From the cell containing the given text, extract its center point as (x, y) coordinate. 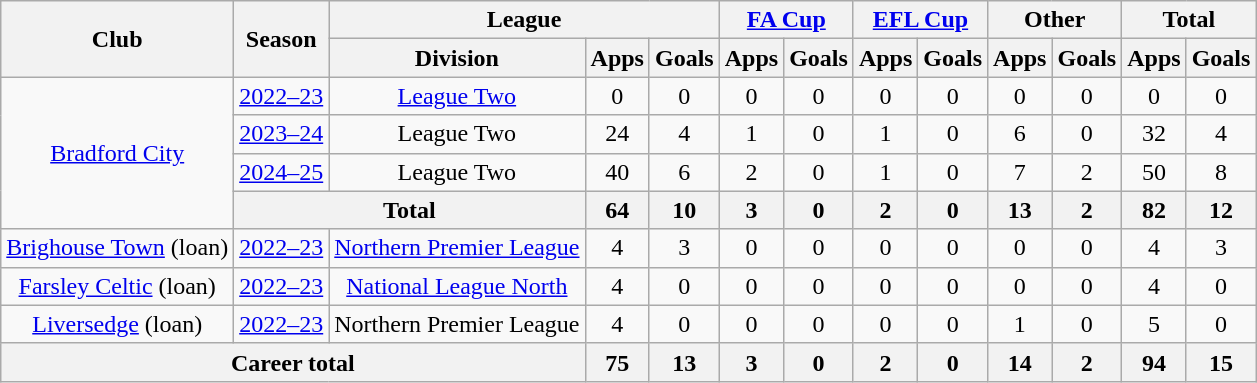
7 (1020, 172)
League (524, 20)
Bradford City (118, 153)
Liversedge (loan) (118, 324)
10 (684, 210)
5 (1154, 324)
82 (1154, 210)
94 (1154, 362)
FA Cup (786, 20)
National League North (457, 286)
40 (617, 172)
Brighouse Town (loan) (118, 248)
Farsley Celtic (loan) (118, 286)
8 (1221, 172)
24 (617, 134)
15 (1221, 362)
14 (1020, 362)
75 (617, 362)
2023–24 (282, 134)
2024–25 (282, 172)
Club (118, 39)
64 (617, 210)
Career total (293, 362)
32 (1154, 134)
EFL Cup (920, 20)
Season (282, 39)
50 (1154, 172)
12 (1221, 210)
Division (457, 58)
Other (1055, 20)
